From the cell containing the given text, extract its center point as (X, Y) coordinate. 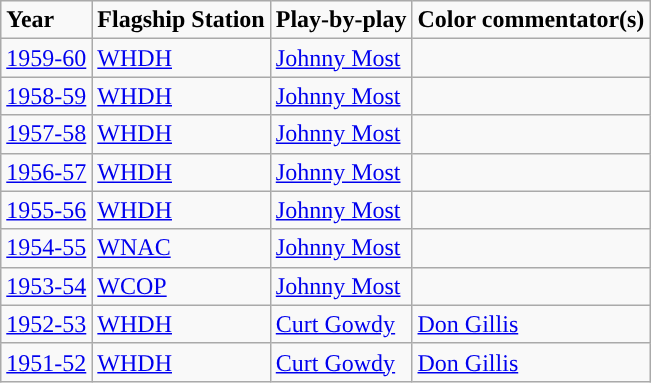
Color commentator(s) (531, 20)
1958-59 (46, 96)
1957-58 (46, 134)
WCOP (181, 286)
1956-57 (46, 172)
Play-by-play (341, 20)
Flagship Station (181, 20)
1953-54 (46, 286)
1955-56 (46, 210)
Year (46, 20)
1952-53 (46, 324)
1959-60 (46, 58)
1954-55 (46, 248)
WNAC (181, 248)
1951-52 (46, 362)
